Extract the [X, Y] coordinate from the center of the cell holding the provided text.  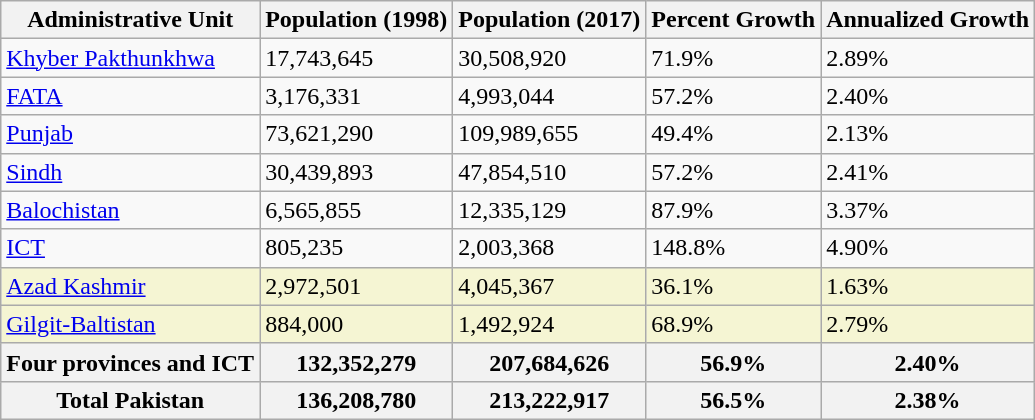
2.13% [928, 134]
3.37% [928, 210]
2.38% [928, 400]
109,989,655 [550, 134]
Punjab [130, 134]
17,743,645 [356, 58]
Four provinces and ICT [130, 362]
148.8% [734, 248]
47,854,510 [550, 172]
12,335,129 [550, 210]
Annualized Growth [928, 20]
87.9% [734, 210]
Percent Growth [734, 20]
2,972,501 [356, 286]
Population (1998) [356, 20]
Population (2017) [550, 20]
36.1% [734, 286]
2.89% [928, 58]
4.90% [928, 248]
Khyber Pakthunkhwa [130, 58]
Azad Kashmir [130, 286]
73,621,290 [356, 134]
Administrative Unit [130, 20]
FATA [130, 96]
Gilgit-Baltistan [130, 324]
884,000 [356, 324]
6,565,855 [356, 210]
49.4% [734, 134]
213,222,917 [550, 400]
1.63% [928, 286]
207,684,626 [550, 362]
Sindh [130, 172]
1,492,924 [550, 324]
805,235 [356, 248]
30,508,920 [550, 58]
3,176,331 [356, 96]
68.9% [734, 324]
2.79% [928, 324]
30,439,893 [356, 172]
4,045,367 [550, 286]
ICT [130, 248]
132,352,279 [356, 362]
2.41% [928, 172]
Balochistan [130, 210]
136,208,780 [356, 400]
4,993,044 [550, 96]
2,003,368 [550, 248]
56.9% [734, 362]
Total Pakistan [130, 400]
56.5% [734, 400]
71.9% [734, 58]
